Search for the cell housing the specified text and yield its (X, Y) center coordinate. 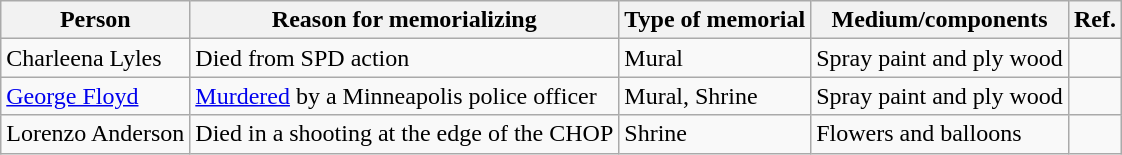
Reason for memorializing (404, 20)
Died from SPD action (404, 58)
Murdered by a Minneapolis police officer (404, 96)
Mural, Shrine (715, 96)
Person (96, 20)
Lorenzo Anderson (96, 134)
Ref. (1094, 20)
Shrine (715, 134)
Charleena Lyles (96, 58)
George Floyd (96, 96)
Medium/components (940, 20)
Type of memorial (715, 20)
Flowers and balloons (940, 134)
Died in a shooting at the edge of the CHOP (404, 134)
Mural (715, 58)
